Locate the cell with the specified text and output its (x, y) center coordinate. 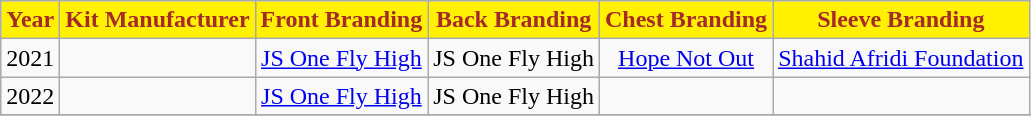
Chest Branding (686, 20)
Year (30, 20)
Shahid Afridi Foundation (901, 58)
2021 (30, 58)
Sleeve Branding (901, 20)
Front Branding (342, 20)
2022 (30, 96)
Back Branding (514, 20)
Kit Manufacturer (158, 20)
Hope Not Out (686, 58)
